Return the [X, Y] coordinate for the center point of the cell that contains the specified text.  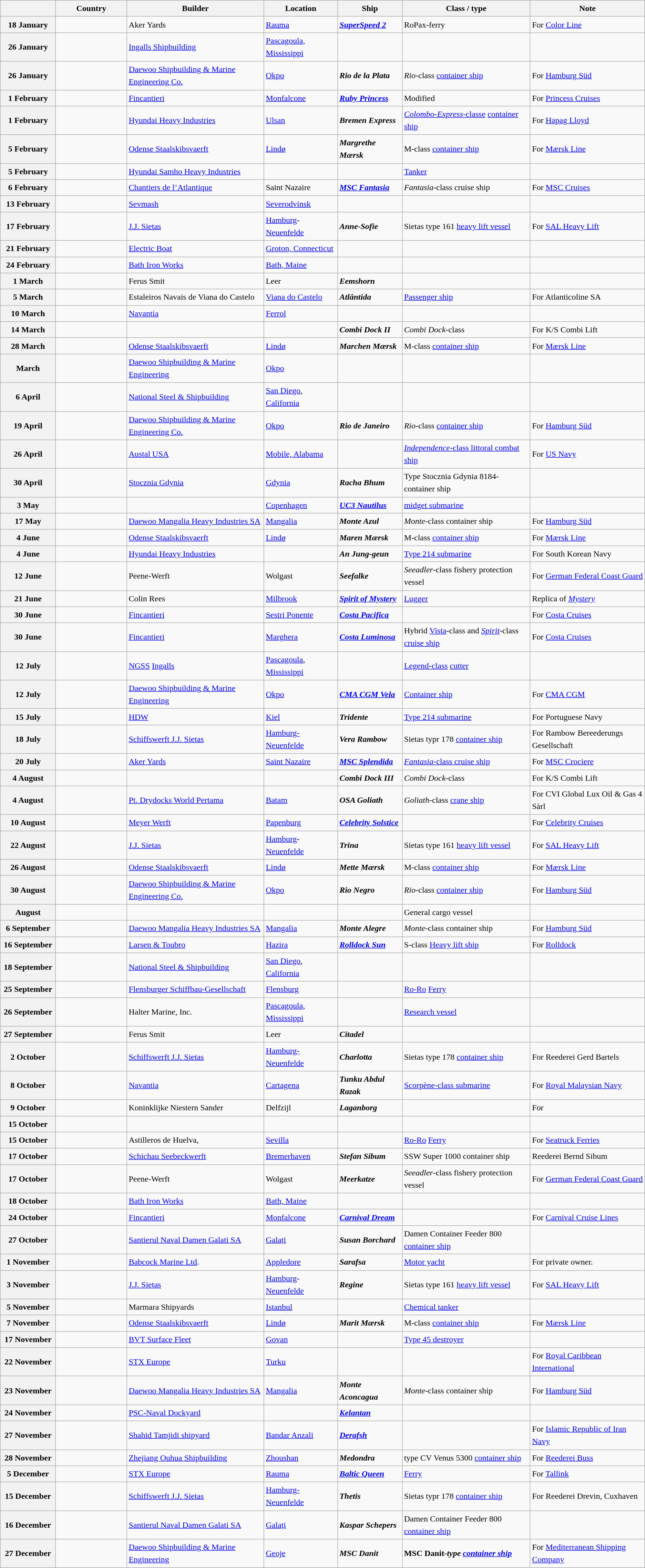
Anne-Sofie [370, 226]
6 September [28, 928]
3 May [28, 505]
2 October [28, 1057]
30 April [28, 483]
16 December [28, 1525]
RoPax-ferry [466, 25]
Shahid Tamjidi shipyard [195, 1435]
21 February [28, 249]
Mette Mærsk [370, 867]
Papenburg [301, 822]
Type Stocznia Gdynia 8184-container ship [466, 483]
Sestri Ponente [301, 615]
Legend-class cutter [466, 666]
MSC Danit-type container ship [466, 1553]
Halter Marine, Inc. [195, 1012]
OSA Goliath [370, 800]
30 August [28, 890]
Flensburger Schiffbau-Gesellschaft [195, 990]
27 October [28, 1240]
Spirit of Mystery [370, 599]
6 February [28, 187]
27 September [28, 1035]
Country [91, 8]
Stocznia Gdynia [195, 483]
18 October [28, 1201]
Stefan Sibum [370, 1156]
S-class Heavy lift ship [466, 945]
For Celebrity Cruises [588, 822]
25 September [28, 990]
Kaspar Schepers [370, 1525]
For Carnival Cruise Lines [588, 1217]
Estaleiros Navais de Viana do Castelo [195, 298]
For Royal Caribbean International [588, 1362]
Babcock Marine Ltd. [195, 1262]
Copenhagen [301, 505]
26 April [28, 454]
For US Navy [588, 454]
Thetis [370, 1496]
Meerkatze [370, 1178]
Colin Rees [195, 599]
BVT Surface Fleet [195, 1340]
Bremen Express [370, 121]
MSC Fantasia [370, 187]
20 July [28, 762]
Replica of Mystery [588, 599]
5 December [28, 1474]
Austal USA [195, 454]
For Reederei Drevin, Cuxhaven [588, 1496]
Marchen Mærsk [370, 346]
For private owner. [588, 1262]
For Hapag Lloyd [588, 121]
Istanbul [301, 1307]
Medondra [370, 1457]
For Rambow Bereederungs Gesellschaft [588, 739]
22 November [28, 1362]
Sevmash [195, 204]
15 July [28, 717]
Zhoushan [301, 1457]
Colombo-Express-classe container ship [466, 121]
19 April [28, 426]
1 November [28, 1262]
Ferrol [301, 313]
Groton, Connecticut [301, 249]
Vera Rambow [370, 739]
16 September [28, 945]
Laganborg [370, 1108]
Bremerhaven [301, 1156]
Trina [370, 845]
27 November [28, 1435]
26 September [28, 1012]
For Portuguese Navy [588, 717]
17 February [28, 226]
24 November [28, 1413]
Tanker [466, 172]
Ship [370, 8]
For Mediterranean Shipping Company [588, 1553]
Combi Dock II [370, 330]
For Royal Malaysian Navy [588, 1086]
Costa Pacifica [370, 615]
Celebrity Solstice [370, 822]
For South Korean Navy [588, 554]
12 June [28, 576]
For Tallink [588, 1474]
For MSC Crociere [588, 762]
Monte Azul [370, 521]
MSC Danit [370, 1553]
10 August [28, 822]
Research vessel [466, 1012]
18 July [28, 739]
Sarafsa [370, 1262]
SSW Super 1000 container ship [466, 1156]
Rio de Janeiro [370, 426]
Electric Boat [195, 249]
For Color Line [588, 25]
Modified [466, 98]
Rio de la Plata [370, 76]
Govan [301, 1340]
7 November [28, 1323]
Marmara Shipyards [195, 1307]
Marit Mærsk [370, 1323]
Builder [195, 8]
For CMA CGM [588, 694]
Container ship [466, 694]
Meyer Werft [195, 822]
Reederei Bernd Sibum [588, 1156]
Flensburg [301, 990]
Monte Aconcagua [370, 1391]
For MSC Cruises [588, 187]
Type 45 destroyer [466, 1340]
17 May [28, 521]
Motor yacht [466, 1262]
6 April [28, 397]
For Atlanticoline SA [588, 298]
28 March [28, 346]
Susan Borchard [370, 1240]
Marghera [301, 637]
26 August [28, 867]
Seefalke [370, 576]
Turku [301, 1362]
HDW [195, 717]
For CVI Global Lux Oil & Gas 4 Sàrl [588, 800]
Hybrid Vista-class and Spirit-class cruise ship [466, 637]
Chemical tanker [466, 1307]
Maren Mærsk [370, 537]
August [28, 912]
23 November [28, 1391]
Costa Luminosa [370, 637]
Milbrook [301, 599]
CMA CGM Vela [370, 694]
21 June [28, 599]
Appledore [301, 1262]
Kiel [301, 717]
Combi Dock III [370, 778]
midget submarine [466, 505]
Batam [301, 800]
Carnival Dream [370, 1217]
18 January [28, 25]
Delfzijl [301, 1108]
9 October [28, 1108]
Note [588, 8]
Cartagena [301, 1086]
SuperSpeed 2 [370, 25]
Tridente [370, 717]
Hazira [301, 945]
8 October [28, 1086]
Ulsan [301, 121]
24 February [28, 265]
Margrethe Mærsk [370, 149]
Tunku Abdul Razak [370, 1086]
type CV Venus 5300 container ship [466, 1457]
Ingalls Shipbuilding [195, 47]
Mobile, Alabama [301, 454]
Racha Bhum [370, 483]
Geoje [301, 1553]
For Reederei Buss [588, 1457]
13 February [28, 204]
An Jung-geun [370, 554]
Derafsh [370, 1435]
Astilleros de Huelva, [195, 1140]
Ruby Princess [370, 98]
Location [301, 8]
Goliath-class crane ship [466, 800]
UC3 Nautilus [370, 505]
For Seatruck Ferries [588, 1140]
Eemshorn [370, 281]
Regine [370, 1285]
PSC-Naval Dockyard [195, 1413]
14 March [28, 330]
22 August [28, 845]
MSC Splendida [370, 762]
27 December [28, 1553]
Pt. Drydocks World Pertama [195, 800]
Zhejiang Ouhua Shipbuilding [195, 1457]
Rio Negro [370, 890]
Independence-class littoral combat ship [466, 454]
For [588, 1108]
28 November [28, 1457]
For Islamic Republic of Iran Navy [588, 1435]
Sietas type 178 container ship [466, 1057]
For Princess Cruises [588, 98]
17 November [28, 1340]
Viana do Castelo [301, 298]
Passenger ship [466, 298]
Gdynia [301, 483]
Sevilla [301, 1140]
24 October [28, 1217]
Chantiers de l’Atlantique [195, 187]
Koninklijke Niestern Sander [195, 1108]
Bandar Anzali [301, 1435]
15 December [28, 1496]
Schichau Seebeckwerft [195, 1156]
3 November [28, 1285]
Lugger [466, 599]
Severodvinsk [301, 204]
For Rolldock [588, 945]
Rolldock Sun [370, 945]
General cargo vessel [466, 912]
NGSS Ingalls [195, 666]
Charlotta [370, 1057]
Citadel [370, 1035]
Atlântida [370, 298]
Kelantan [370, 1413]
10 March [28, 313]
For Reederei Gerd Bartels [588, 1057]
1 March [28, 281]
Baltic Queen [370, 1474]
Scorpène-class submarine [466, 1086]
Monte Alegre [370, 928]
5 March [28, 298]
March [28, 368]
Larsen & Toubro [195, 945]
18 September [28, 967]
Ferry [466, 1474]
5 November [28, 1307]
Class / type [466, 8]
Hyundai Samho Heavy Industries [195, 172]
